Output the (X, Y) coordinate of the center of the cell containing the given text.  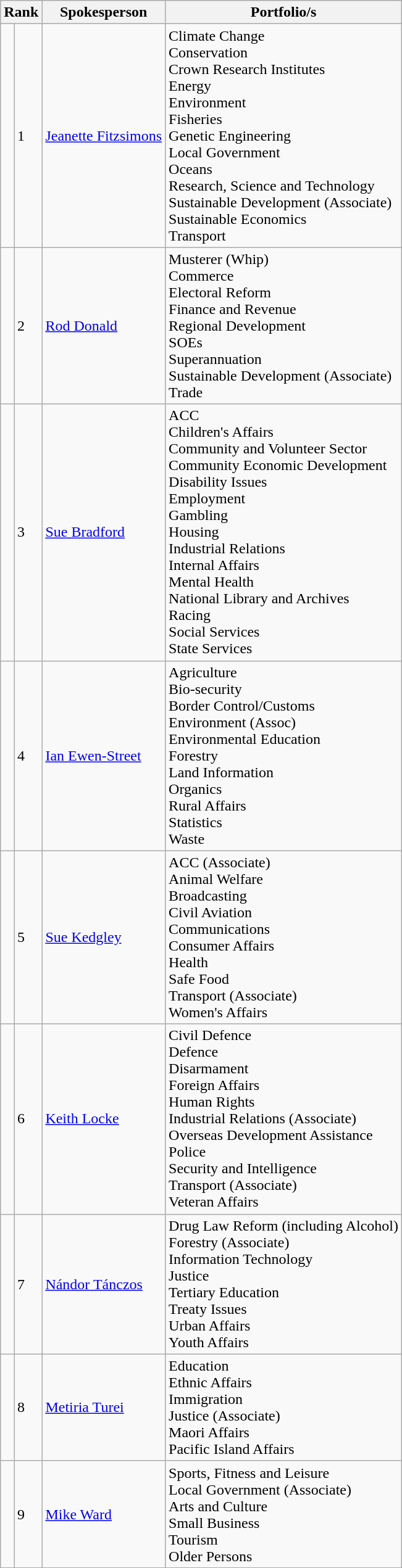
8 (27, 1408)
2 (27, 326)
Jeanette Fitzsimons (104, 136)
6 (27, 1119)
7 (27, 1284)
Metiria Turei (104, 1408)
Spokesperson (104, 12)
Rod Donald (104, 326)
ACC (Associate)Animal WelfareBroadcastingCivil AviationCommunicationsConsumer AffairsHealthSafe FoodTransport (Associate)Women's Affairs (284, 938)
Portfolio/s (284, 12)
Sports, Fitness and LeisureLocal Government (Associate)Arts and CultureSmall BusinessTourismOlder Persons (284, 1514)
AgricultureBio-securityBorder Control/CustomsEnvironment (Assoc)Environmental EducationForestryLand InformationOrganicsRural AffairsStatisticsWaste (284, 756)
Rank (21, 12)
1 (27, 136)
Mike Ward (104, 1514)
3 (27, 532)
5 (27, 938)
EducationEthnic AffairsImmigrationJustice (Associate)Maori AffairsPacific Island Affairs (284, 1408)
Nándor Tánczos (104, 1284)
Sue Kedgley (104, 938)
Ian Ewen-Street (104, 756)
Keith Locke (104, 1119)
Drug Law Reform (including Alcohol)Forestry (Associate)Information TechnologyJusticeTertiary EducationTreaty IssuesUrban AffairsYouth Affairs (284, 1284)
9 (27, 1514)
4 (27, 756)
Musterer (Whip)CommerceElectoral ReformFinance and RevenueRegional DevelopmentSOEsSuperannuationSustainable Development (Associate)Trade (284, 326)
Sue Bradford (104, 532)
